Capture the cell that displays the provided text and extract its (x, y) central coordinate. 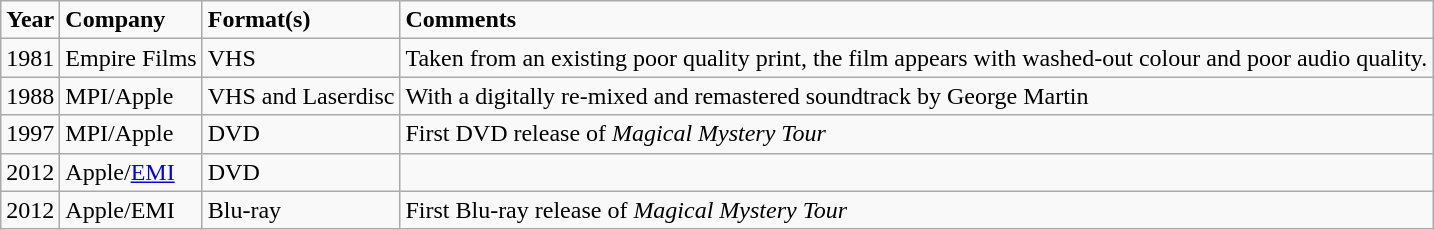
1997 (30, 134)
First Blu-ray release of Magical Mystery Tour (916, 210)
Empire Films (131, 58)
VHS and Laserdisc (301, 96)
Blu-ray (301, 210)
Company (131, 20)
1981 (30, 58)
First DVD release of Magical Mystery Tour (916, 134)
Taken from an existing poor quality print, the film appears with washed-out colour and poor audio quality. (916, 58)
1988 (30, 96)
VHS (301, 58)
Comments (916, 20)
With a digitally re-mixed and remastered soundtrack by George Martin (916, 96)
Year (30, 20)
Format(s) (301, 20)
